Capture the cell that displays the provided text and extract its [X, Y] central coordinate. 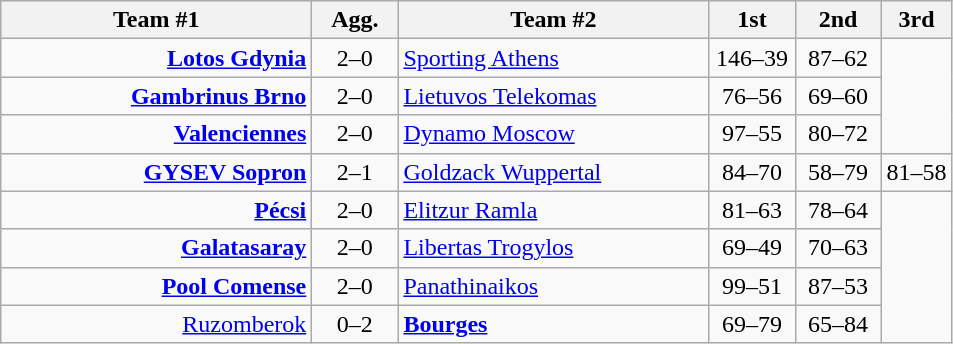
76–56 [752, 96]
87–53 [838, 286]
Goldzack Wuppertal [554, 172]
Panathinaikos [554, 286]
0–2 [355, 324]
87–62 [838, 58]
146–39 [752, 58]
Lotos Gdynia [156, 58]
97–55 [752, 134]
99–51 [752, 286]
Valenciennes [156, 134]
81–63 [752, 210]
Pécsi [156, 210]
69–79 [752, 324]
Elitzur Ramla [554, 210]
Libertas Trogylos [554, 248]
70–63 [838, 248]
69–60 [838, 96]
69–49 [752, 248]
2nd [838, 20]
Team #2 [554, 20]
Bourges [554, 324]
78–64 [838, 210]
84–70 [752, 172]
Agg. [355, 20]
Sporting Athens [554, 58]
Galatasaray [156, 248]
Dynamo Moscow [554, 134]
81–58 [916, 172]
3rd [916, 20]
Pool Comense [156, 286]
Ruzomberok [156, 324]
Lietuvos Telekomas [554, 96]
Team #1 [156, 20]
GYSEV Sopron [156, 172]
Gambrinus Brno [156, 96]
1st [752, 20]
58–79 [838, 172]
2–1 [355, 172]
80–72 [838, 134]
65–84 [838, 324]
